Detect which cell encompasses the target text, then output its (X, Y) center coordinate. 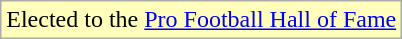
Elected to the Pro Football Hall of Fame (202, 20)
